Scan for the cell matching the given text and deliver its (x, y) coordinate at center. 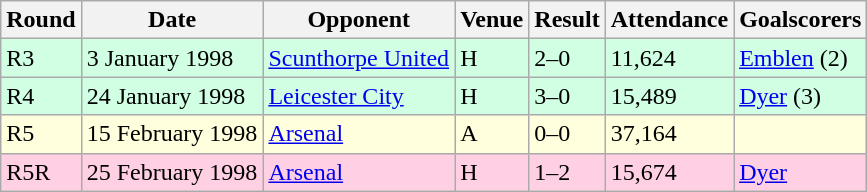
1–2 (567, 172)
A (492, 134)
24 January 1998 (172, 96)
Dyer (3) (800, 96)
Opponent (359, 20)
Venue (492, 20)
Emblen (2) (800, 58)
R4 (41, 96)
R5R (41, 172)
0–0 (567, 134)
3 January 1998 (172, 58)
Scunthorpe United (359, 58)
25 February 1998 (172, 172)
R5 (41, 134)
Round (41, 20)
2–0 (567, 58)
Dyer (800, 172)
3–0 (567, 96)
11,624 (669, 58)
Attendance (669, 20)
15,489 (669, 96)
Leicester City (359, 96)
15 February 1998 (172, 134)
15,674 (669, 172)
R3 (41, 58)
Date (172, 20)
37,164 (669, 134)
Goalscorers (800, 20)
Result (567, 20)
